Search for the cell housing the specified text and yield its [x, y] center coordinate. 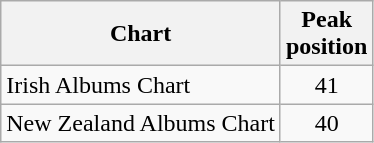
New Zealand Albums Chart [141, 123]
Chart [141, 34]
Peakposition [326, 34]
40 [326, 123]
Irish Albums Chart [141, 85]
41 [326, 85]
